Return [x, y] of the center of cell containing provided text 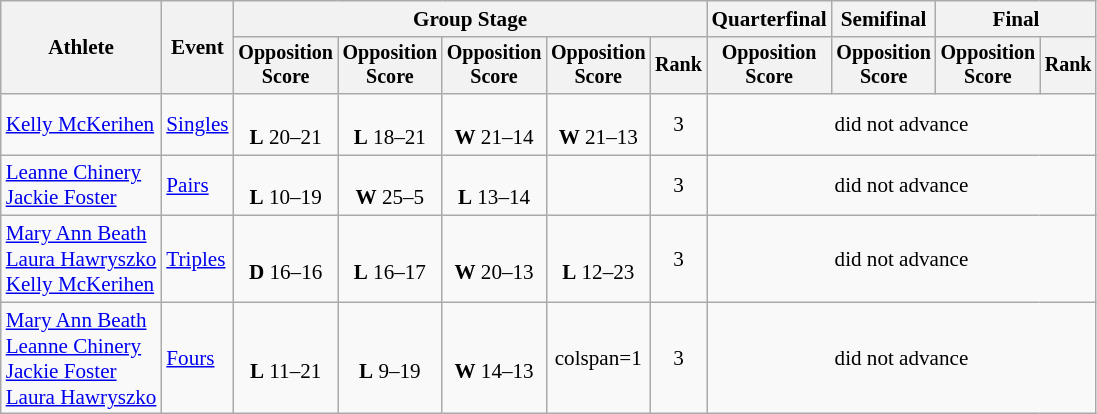
Semifinal [884, 18]
Leanne ChineryJackie Foster [82, 186]
Fours [197, 358]
W 21–14 [494, 124]
Group Stage [470, 18]
Quarterfinal [770, 18]
L 9–19 [390, 358]
colspan=1 [598, 358]
L 13–14 [494, 186]
D 16–16 [286, 259]
Athlete [82, 48]
L 10–19 [286, 186]
Final [1016, 18]
L 16–17 [390, 259]
L 12–23 [598, 259]
Pairs [197, 186]
Event [197, 48]
Mary Ann BeathLaura HawryszkoKelly McKerihen [82, 259]
Singles [197, 124]
W 21–13 [598, 124]
Triples [197, 259]
Kelly McKerihen [82, 124]
W 25–5 [390, 186]
W 20–13 [494, 259]
L 20–21 [286, 124]
L 18–21 [390, 124]
Mary Ann BeathLeanne ChineryJackie FosterLaura Hawryszko [82, 358]
W 14–13 [494, 358]
L 11–21 [286, 358]
